Provide the (x, y) coordinate of the cell's center where the given text is located.  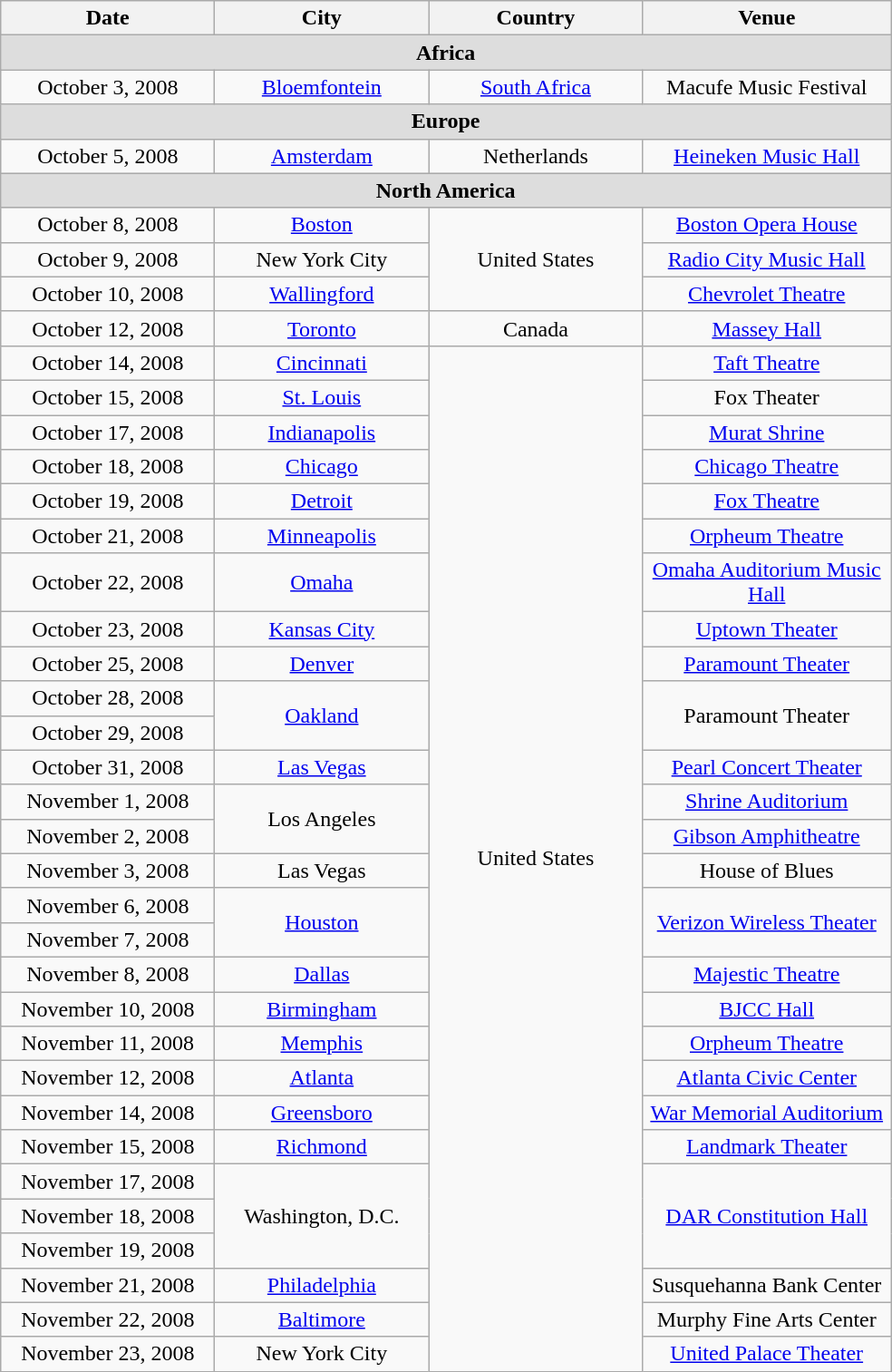
Fox Theater (767, 397)
Gibson Amphitheatre (767, 836)
October 28, 2008 (108, 698)
Indianapolis (322, 433)
Philadelphia (322, 1285)
November 12, 2008 (108, 1078)
October 12, 2008 (108, 328)
October 25, 2008 (108, 664)
Verizon Wireless Theater (767, 922)
Kansas City (322, 629)
November 21, 2008 (108, 1285)
November 17, 2008 (108, 1182)
Radio City Music Hall (767, 259)
BJCC Hall (767, 1009)
Amsterdam (322, 156)
War Memorial Auditorium (767, 1113)
Dallas (322, 974)
United Palace Theater (767, 1354)
October 9, 2008 (108, 259)
Shrine Auditorium (767, 802)
November 1, 2008 (108, 802)
St. Louis (322, 397)
Murphy Fine Arts Center (767, 1319)
November 18, 2008 (108, 1216)
Venue (767, 18)
November 8, 2008 (108, 974)
Heineken Music Hall (767, 156)
October 5, 2008 (108, 156)
Landmark Theater (767, 1147)
Date (108, 18)
Pearl Concert Theater (767, 767)
October 31, 2008 (108, 767)
November 15, 2008 (108, 1147)
House of Blues (767, 871)
Memphis (322, 1044)
November 2, 2008 (108, 836)
November 19, 2008 (108, 1250)
November 6, 2008 (108, 905)
Macufe Music Festival (767, 87)
DAR Constitution Hall (767, 1216)
Birmingham (322, 1009)
November 23, 2008 (108, 1354)
Cincinnati (322, 363)
Fox Theatre (767, 501)
Wallingford (322, 294)
November 10, 2008 (108, 1009)
Minneapolis (322, 536)
Denver (322, 664)
November 14, 2008 (108, 1113)
October 22, 2008 (108, 582)
Washington, D.C. (322, 1216)
Murat Shrine (767, 433)
Boston Opera House (767, 225)
November 22, 2008 (108, 1319)
Houston (322, 922)
Chicago Theatre (767, 467)
October 18, 2008 (108, 467)
November 3, 2008 (108, 871)
Chicago (322, 467)
October 15, 2008 (108, 397)
Greensboro (322, 1113)
Detroit (322, 501)
October 3, 2008 (108, 87)
Taft Theatre (767, 363)
October 14, 2008 (108, 363)
Europe (446, 122)
City (322, 18)
October 29, 2008 (108, 733)
Atlanta Civic Center (767, 1078)
Chevrolet Theatre (767, 294)
November 11, 2008 (108, 1044)
Africa (446, 53)
Netherlands (536, 156)
November 7, 2008 (108, 939)
Toronto (322, 328)
Richmond (322, 1147)
Atlanta (322, 1078)
Country (536, 18)
Los Angeles (322, 819)
Omaha Auditorium Music Hall (767, 582)
Bloemfontein (322, 87)
Omaha (322, 582)
Boston (322, 225)
Baltimore (322, 1319)
October 8, 2008 (108, 225)
Majestic Theatre (767, 974)
Canada (536, 328)
Massey Hall (767, 328)
South Africa (536, 87)
October 21, 2008 (108, 536)
Susquehanna Bank Center (767, 1285)
North America (446, 190)
October 23, 2008 (108, 629)
Oakland (322, 715)
October 17, 2008 (108, 433)
October 19, 2008 (108, 501)
October 10, 2008 (108, 294)
Uptown Theater (767, 629)
